Locate the cell with the specified text and output its [x, y] center coordinate. 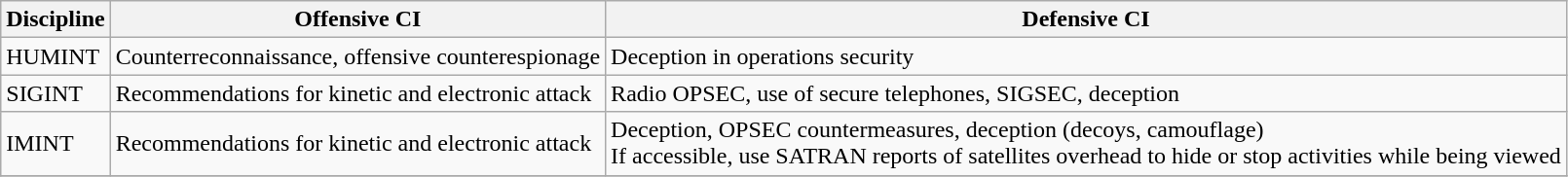
Counterreconnaissance, offensive counterespionage [357, 56]
Discipline [56, 19]
SIGINT [56, 93]
HUMINT [56, 56]
Deception in operations security [1087, 56]
Radio OPSEC, use of secure telephones, SIGSEC, deception [1087, 93]
Defensive CI [1087, 19]
IMINT [56, 144]
Offensive CI [357, 19]
